Capture the cell that displays the provided text and extract its [X, Y] central coordinate. 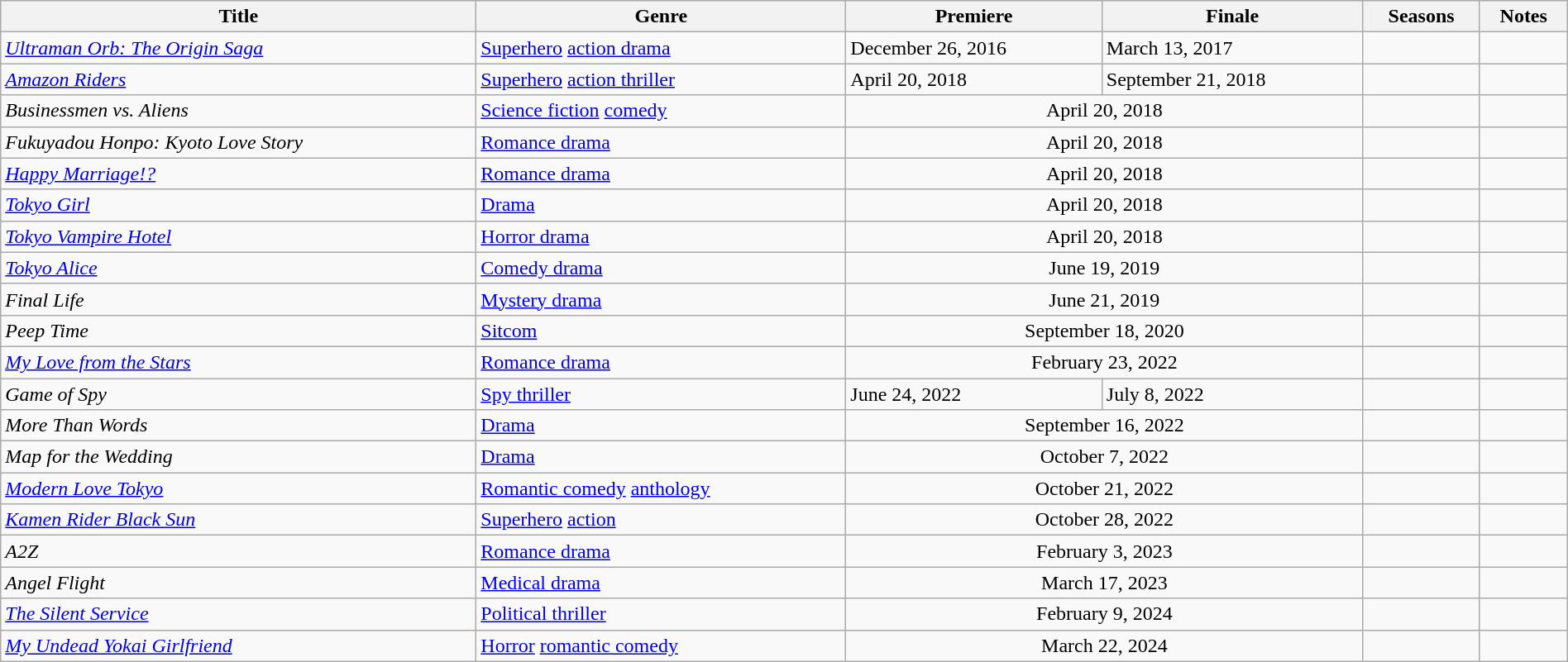
Sitcom [662, 331]
Tokyo Alice [238, 268]
Premiere [974, 17]
Political thriller [662, 614]
Amazon Riders [238, 79]
Tokyo Vampire Hotel [238, 236]
Map for the Wedding [238, 457]
October 7, 2022 [1105, 457]
Superhero action thriller [662, 79]
October 21, 2022 [1105, 488]
September 18, 2020 [1105, 331]
Seasons [1421, 17]
Comedy drama [662, 268]
December 26, 2016 [974, 48]
March 13, 2017 [1232, 48]
Title [238, 17]
Game of Spy [238, 394]
A2Z [238, 551]
Genre [662, 17]
Kamen Rider Black Sun [238, 520]
Romantic comedy anthology [662, 488]
March 17, 2023 [1105, 583]
June 21, 2019 [1105, 299]
The Silent Service [238, 614]
Modern Love Tokyo [238, 488]
September 16, 2022 [1105, 426]
Angel Flight [238, 583]
June 19, 2019 [1105, 268]
July 8, 2022 [1232, 394]
Tokyo Girl [238, 205]
Medical drama [662, 583]
March 22, 2024 [1105, 645]
February 9, 2024 [1105, 614]
February 3, 2023 [1105, 551]
Happy Marriage!? [238, 174]
October 28, 2022 [1105, 520]
Notes [1523, 17]
My Undead Yokai Girlfriend [238, 645]
Horror romantic comedy [662, 645]
My Love from the Stars [238, 362]
February 23, 2022 [1105, 362]
Ultraman Orb: The Origin Saga [238, 48]
Final Life [238, 299]
Superhero action drama [662, 48]
More Than Words [238, 426]
Superhero action [662, 520]
Businessmen vs. Aliens [238, 111]
Mystery drama [662, 299]
June 24, 2022 [974, 394]
Finale [1232, 17]
September 21, 2018 [1232, 79]
Fukuyadou Honpo: Kyoto Love Story [238, 142]
Horror drama [662, 236]
Peep Time [238, 331]
Spy thriller [662, 394]
Science fiction comedy [662, 111]
